Detect which cell encompasses the target text, then output its (X, Y) center coordinate. 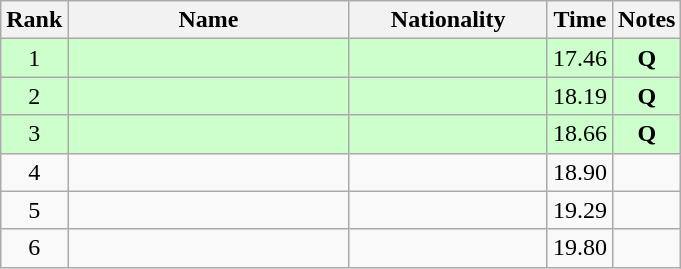
17.46 (580, 58)
3 (34, 134)
2 (34, 96)
Name (208, 20)
19.29 (580, 210)
Rank (34, 20)
18.90 (580, 172)
Time (580, 20)
18.19 (580, 96)
5 (34, 210)
6 (34, 248)
18.66 (580, 134)
4 (34, 172)
Notes (647, 20)
19.80 (580, 248)
Nationality (448, 20)
1 (34, 58)
